Return [x, y] of the center of cell containing provided text 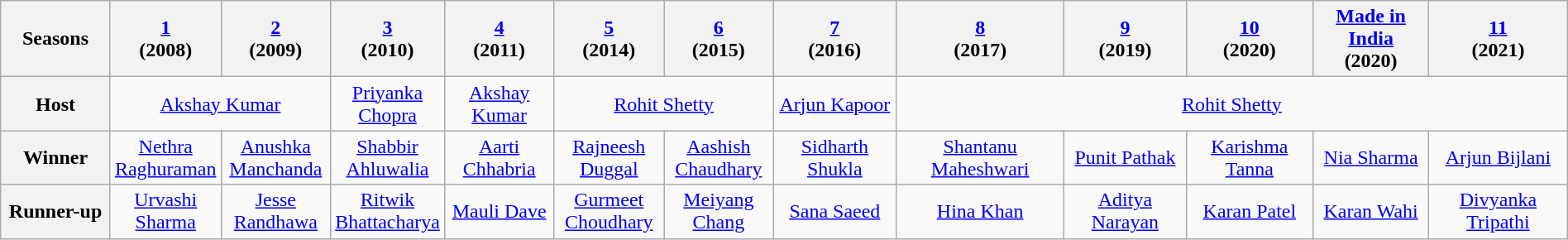
Rajneesh Duggal [609, 157]
Winner [56, 157]
1(2008) [165, 39]
7(2016) [834, 39]
8(2017) [981, 39]
Punit Pathak [1125, 157]
4(2011) [500, 39]
Nia Sharma [1371, 157]
Karan Wahi [1371, 212]
Mauli Dave [500, 212]
Gurmeet Choudhary [609, 212]
Sana Saeed [834, 212]
Karishma Tanna [1250, 157]
Hina Khan [981, 212]
10(2020) [1250, 39]
6(2015) [719, 39]
5(2014) [609, 39]
Shantanu Maheshwari [981, 157]
Anushka Manchanda [276, 157]
Seasons [56, 39]
Aashish Chaudhary [719, 157]
Jesse Randhawa [276, 212]
3(2010) [388, 39]
Runner-up [56, 212]
Priyanka Chopra [388, 104]
Urvashi Sharma [165, 212]
9(2019) [1125, 39]
Arjun Kapoor [834, 104]
Aarti Chhabria [500, 157]
Arjun Bijlani [1499, 157]
Aditya Narayan [1125, 212]
Karan Patel [1250, 212]
Ritwik Bhattacharya [388, 212]
Divyanka Tripathi [1499, 212]
Nethra Raghuraman [165, 157]
Made in India(2020) [1371, 39]
2(2009) [276, 39]
Host [56, 104]
Sidharth Shukla [834, 157]
Meiyang Chang [719, 212]
11(2021) [1499, 39]
Shabbir Ahluwalia [388, 157]
